Extract the [X, Y] coordinate from the center of the cell holding the provided text.  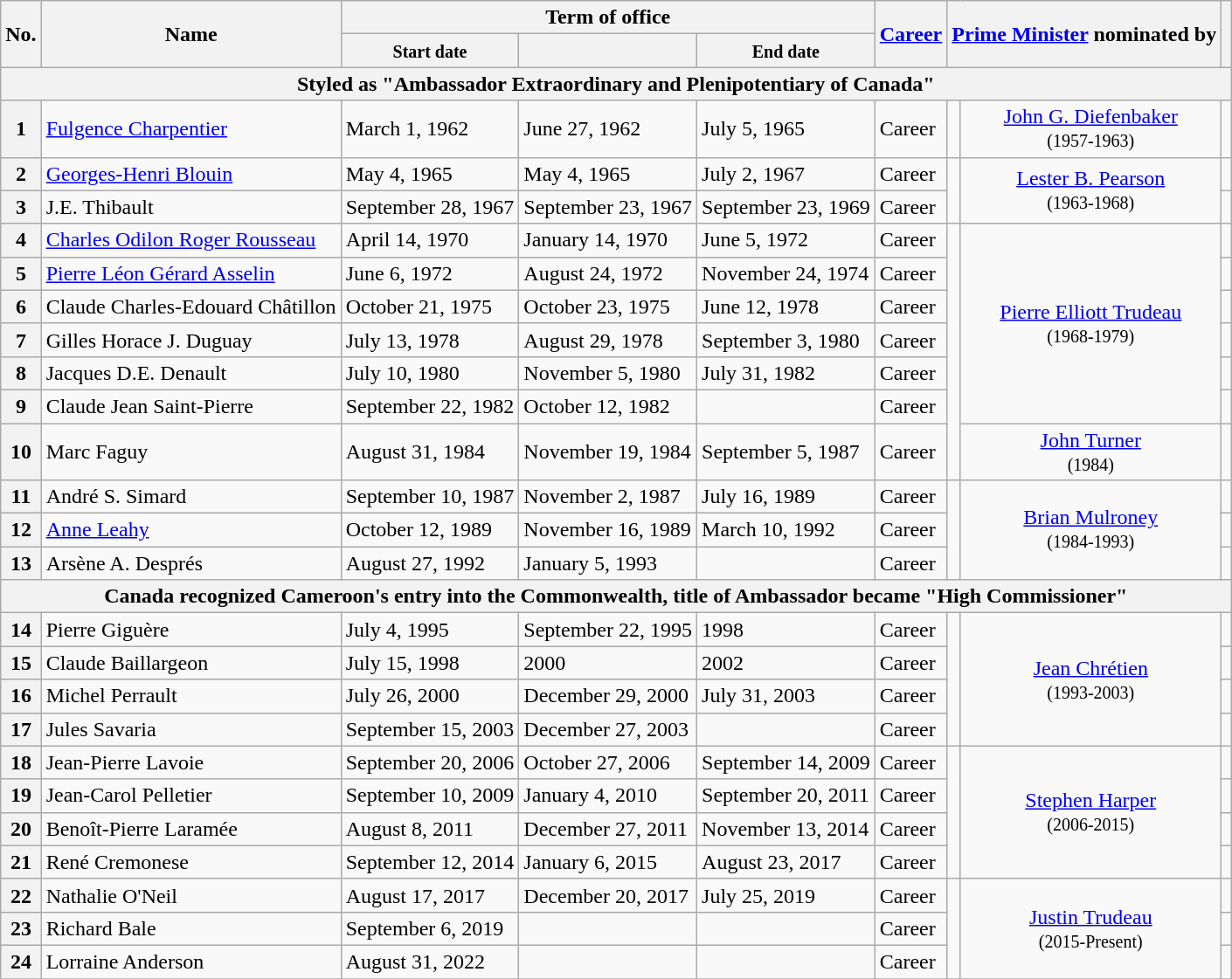
Gilles Horace J. Duguay [190, 340]
December 27, 2003 [608, 729]
September 12, 2014 [430, 862]
October 23, 1975 [608, 307]
Claude Jean Saint-Pierre [190, 406]
15 [21, 663]
August 31, 2022 [430, 962]
6 [21, 307]
Jean-Pierre Lavoie [190, 762]
Jules Savaria [190, 729]
5 [21, 273]
September 15, 2003 [430, 729]
September 3, 1980 [786, 340]
1998 [786, 630]
2002 [786, 663]
Georges-Henri Blouin [190, 174]
9 [21, 406]
January 6, 2015 [608, 862]
14 [21, 630]
August 31, 1984 [430, 451]
January 5, 1993 [608, 563]
Charles Odilon Roger Rousseau [190, 240]
July 25, 2019 [786, 895]
Pierre Elliott Trudeau(1968-1979) [1090, 323]
René Cremonese [190, 862]
July 26, 2000 [430, 696]
3 [21, 207]
Michel Perrault [190, 696]
20 [21, 829]
Name [190, 34]
Pierre Léon Gérard Asselin [190, 273]
October 27, 2006 [608, 762]
September 5, 1987 [786, 451]
November 16, 1989 [608, 530]
September 10, 2009 [430, 796]
July 31, 1982 [786, 373]
Claude Charles-Edouard Châtillon [190, 307]
11 [21, 497]
2 [21, 174]
July 31, 2003 [786, 696]
July 16, 1989 [786, 497]
Canada recognized Cameroon's entry into the Commonwealth, title of Ambassador became "High Commissioner" [616, 596]
16 [21, 696]
July 15, 1998 [430, 663]
Fulgence Charpentier [190, 129]
8 [21, 373]
No. [21, 34]
21 [21, 862]
March 1, 1962 [430, 129]
2000 [608, 663]
18 [21, 762]
August 23, 2017 [786, 862]
19 [21, 796]
Lester B. Pearson(1963-1968) [1090, 190]
July 10, 1980 [430, 373]
July 5, 1965 [786, 129]
December 29, 2000 [608, 696]
Lorraine Anderson [190, 962]
Nathalie O'Neil [190, 895]
December 27, 2011 [608, 829]
September 23, 1967 [608, 207]
August 29, 1978 [608, 340]
Richard Bale [190, 928]
22 [21, 895]
October 21, 1975 [430, 307]
Pierre Giguère [190, 630]
November 2, 1987 [608, 497]
September 20, 2006 [430, 762]
April 14, 1970 [430, 240]
July 2, 1967 [786, 174]
September 28, 1967 [430, 207]
André S. Simard [190, 497]
September 23, 1969 [786, 207]
August 8, 2011 [430, 829]
August 24, 1972 [608, 273]
4 [21, 240]
Anne Leahy [190, 530]
October 12, 1989 [430, 530]
June 27, 1962 [608, 129]
June 5, 1972 [786, 240]
November 13, 2014 [786, 829]
Jean Chrétien(1993-2003) [1090, 679]
January 4, 2010 [608, 796]
12 [21, 530]
July 4, 1995 [430, 630]
September 10, 1987 [430, 497]
October 12, 1982 [608, 406]
July 13, 1978 [430, 340]
13 [21, 563]
Jean-Carol Pelletier [190, 796]
Jacques D.E. Denault [190, 373]
Claude Baillargeon [190, 663]
November 5, 1980 [608, 373]
Justin Trudeau(2015-Present) [1090, 928]
September 22, 1995 [608, 630]
John Turner(1984) [1090, 451]
1 [21, 129]
March 10, 1992 [786, 530]
Term of office [608, 17]
November 24, 1974 [786, 273]
November 19, 1984 [608, 451]
December 20, 2017 [608, 895]
June 6, 1972 [430, 273]
24 [21, 962]
Stephen Harper(2006-2015) [1090, 812]
Prime Minister nominated by [1084, 34]
September 22, 1982 [430, 406]
Arsène A. Després [190, 563]
August 27, 1992 [430, 563]
August 17, 2017 [430, 895]
7 [21, 340]
End date [786, 51]
Styled as "Ambassador Extraordinary and Plenipotentiary of Canada" [616, 84]
10 [21, 451]
Marc Faguy [190, 451]
Brian Mulroney(1984-1993) [1090, 530]
June 12, 1978 [786, 307]
September 20, 2011 [786, 796]
January 14, 1970 [608, 240]
17 [21, 729]
September 6, 2019 [430, 928]
September 14, 2009 [786, 762]
Benoît-Pierre Laramée [190, 829]
23 [21, 928]
Start date [430, 51]
J.E. Thibault [190, 207]
John G. Diefenbaker(1957-1963) [1090, 129]
